From the cell containing the given text, extract its center point as [x, y] coordinate. 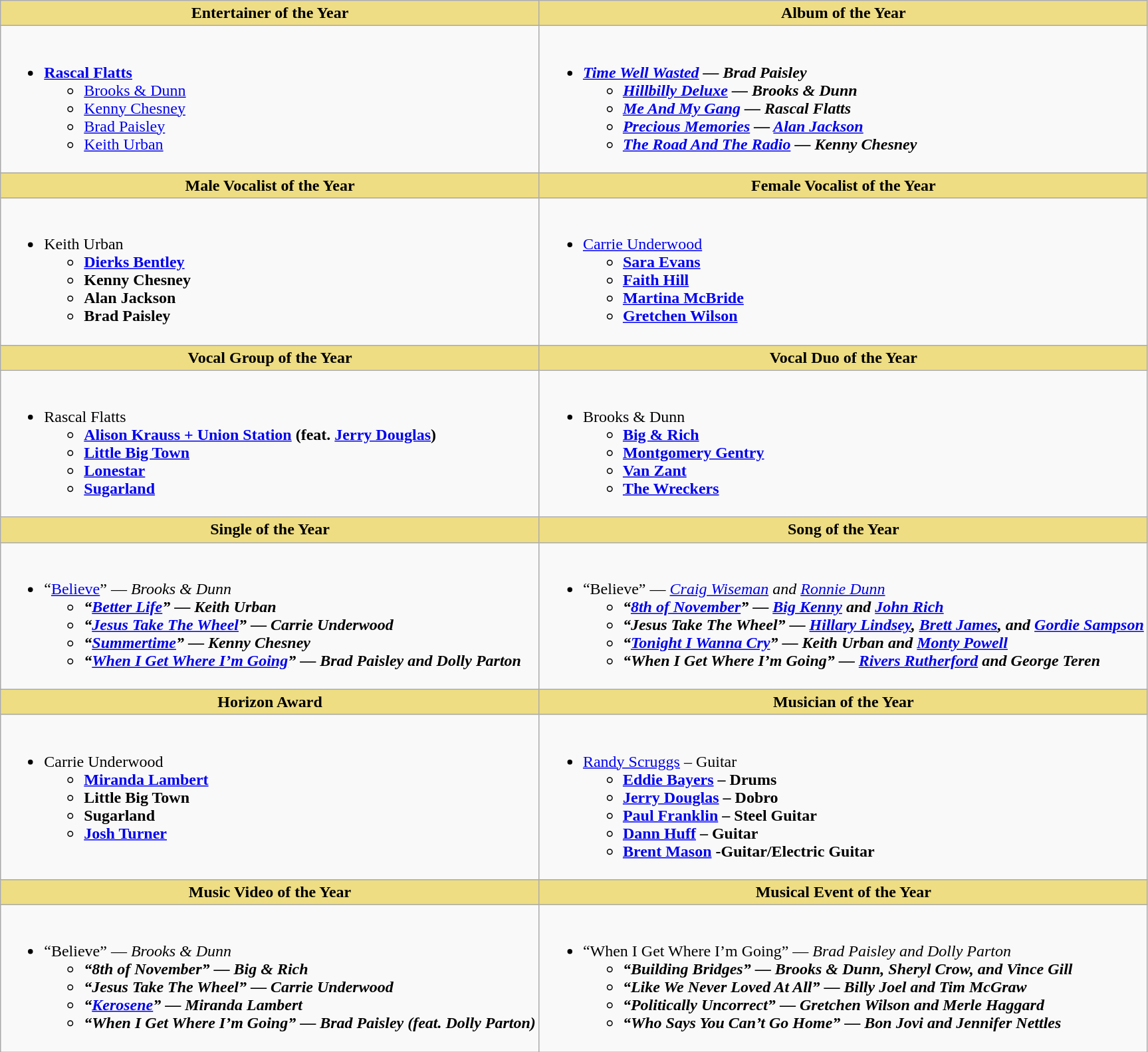
Horizon Award [270, 702]
Album of the Year [843, 13]
Entertainer of the Year [270, 13]
Carrie UnderwoodMiranda LambertLittle Big TownSugarlandJosh Turner [270, 797]
Female Vocalist of the Year [843, 185]
Male Vocalist of the Year [270, 185]
Rascal FlattsAlison Krauss + Union Station (feat. Jerry Douglas)Little Big TownLonestarSugarland [270, 444]
Song of the Year [843, 530]
Keith UrbanDierks BentleyKenny ChesneyAlan JacksonBrad Paisley [270, 271]
Vocal Duo of the Year [843, 358]
Musical Event of the Year [843, 892]
Music Video of the Year [270, 892]
Brooks & DunnBig & RichMontgomery GentryVan ZantThe Wreckers [843, 444]
Carrie UnderwoodSara EvansFaith HillMartina McBrideGretchen Wilson [843, 271]
Rascal FlattsBrooks & DunnKenny ChesneyBrad PaisleyKeith Urban [270, 100]
Single of the Year [270, 530]
Musician of the Year [843, 702]
Randy Scruggs – GuitarEddie Bayers – DrumsJerry Douglas – DobroPaul Franklin – Steel GuitarDann Huff – GuitarBrent Mason -Guitar/Electric Guitar [843, 797]
Vocal Group of the Year [270, 358]
